Output the (X, Y) coordinate of the center of the cell containing the given text.  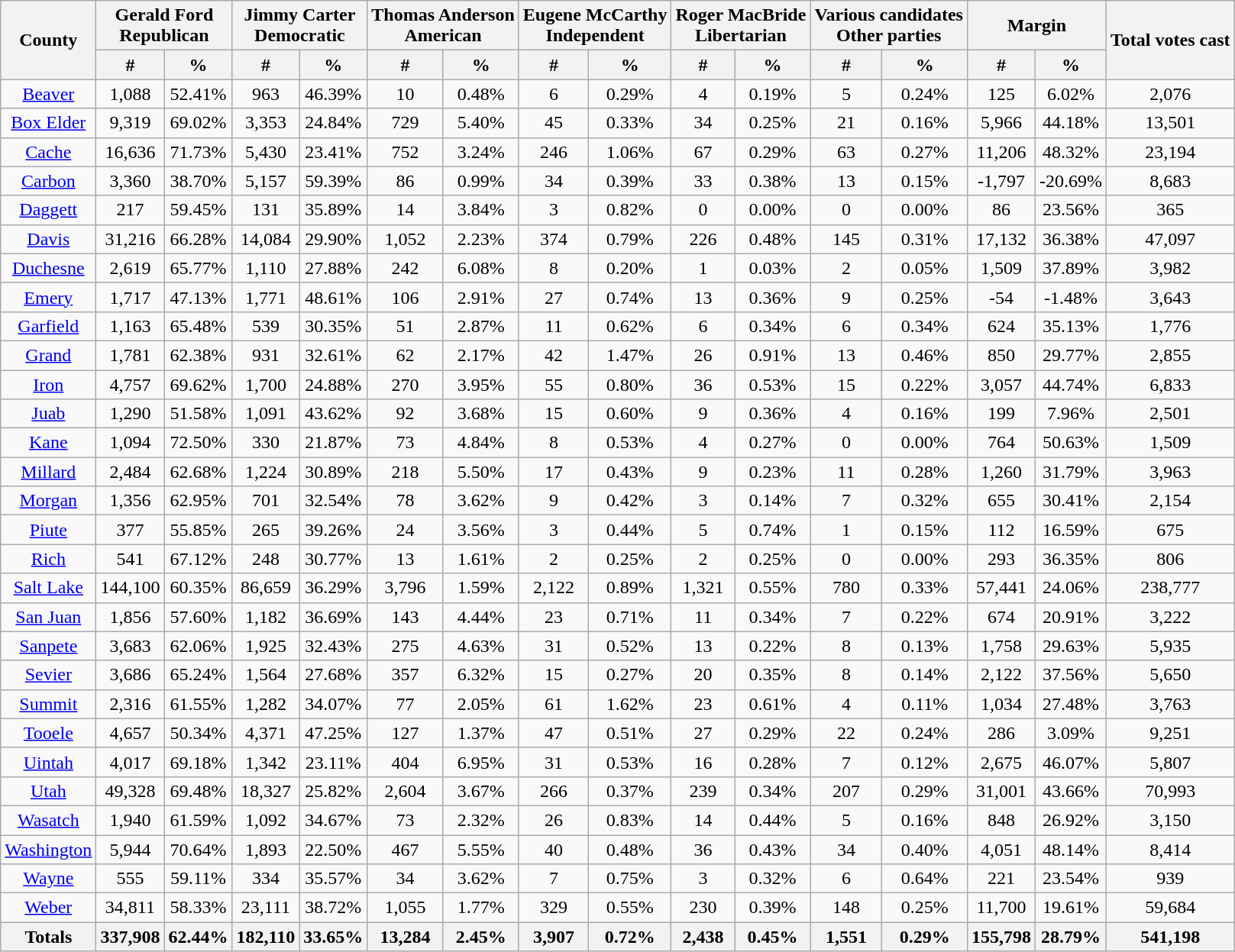
541,198 (1171, 937)
226 (703, 239)
1,771 (266, 297)
1.47% (630, 355)
701 (266, 501)
112 (1001, 530)
23,111 (266, 908)
23.54% (1071, 879)
2.23% (481, 239)
0.82% (630, 210)
44.74% (1071, 384)
357 (405, 675)
5,157 (266, 181)
Wasatch (49, 820)
5,935 (1171, 646)
3,796 (405, 588)
199 (1001, 414)
0.20% (630, 268)
8,683 (1171, 181)
0.80% (630, 384)
26.92% (1071, 820)
8,414 (1171, 850)
4,657 (130, 733)
Thomas AndersonAmerican (443, 26)
62.06% (199, 646)
1.61% (481, 559)
69.18% (199, 762)
1,551 (846, 937)
36.38% (1071, 239)
3,907 (553, 937)
-54 (1001, 297)
25.82% (333, 791)
148 (846, 908)
92 (405, 414)
329 (553, 908)
55.85% (199, 530)
30.41% (1071, 501)
1,700 (266, 384)
3,353 (266, 123)
2,619 (130, 268)
5,430 (266, 152)
0.42% (630, 501)
931 (266, 355)
4.63% (481, 646)
10 (405, 94)
246 (553, 152)
2,076 (1171, 94)
Garfield (49, 326)
334 (266, 879)
377 (130, 530)
55 (553, 384)
330 (266, 443)
30.89% (333, 472)
0.19% (773, 94)
1,776 (1171, 326)
467 (405, 850)
27.88% (333, 268)
61 (553, 704)
555 (130, 879)
207 (846, 791)
69.02% (199, 123)
-1,797 (1001, 181)
Piute (49, 530)
248 (266, 559)
5.50% (481, 472)
35.57% (333, 879)
0.64% (924, 879)
1,564 (266, 675)
1,091 (266, 414)
0.99% (481, 181)
2,316 (130, 704)
655 (1001, 501)
3.68% (481, 414)
13,284 (405, 937)
0.91% (773, 355)
5,807 (1171, 762)
5.55% (481, 850)
Roger MacBrideLibertarian (741, 26)
52.41% (199, 94)
3.95% (481, 384)
0.61% (773, 704)
78 (405, 501)
Kane (49, 443)
143 (405, 617)
239 (703, 791)
4.44% (481, 617)
35.89% (333, 210)
7.96% (1071, 414)
Juab (49, 414)
1,781 (130, 355)
0.13% (924, 646)
3,222 (1171, 617)
1.59% (481, 588)
Iron (49, 384)
County (49, 40)
218 (405, 472)
293 (1001, 559)
0.38% (773, 181)
Wayne (49, 879)
217 (130, 210)
0.03% (773, 268)
1,163 (130, 326)
27.68% (333, 675)
Emery (49, 297)
65.48% (199, 326)
62.95% (199, 501)
182,110 (266, 937)
0.60% (630, 414)
2,855 (1171, 355)
5,944 (130, 850)
24.84% (333, 123)
Box Elder (49, 123)
848 (1001, 820)
16.59% (1071, 530)
Gerald FordRepublican (164, 26)
61.55% (199, 704)
1.06% (630, 152)
11,700 (1001, 908)
32.61% (333, 355)
365 (1171, 210)
2,604 (405, 791)
6.02% (1071, 94)
Grand (49, 355)
14,084 (266, 239)
Summit (49, 704)
1,282 (266, 704)
34.67% (333, 820)
36.29% (333, 588)
62.44% (199, 937)
34,811 (130, 908)
Washington (49, 850)
Margin (1036, 26)
752 (405, 152)
59.11% (199, 879)
Jimmy CarterDemocratic (299, 26)
57.60% (199, 617)
4,017 (130, 762)
1.62% (630, 704)
144,100 (130, 588)
1,321 (703, 588)
3.24% (481, 152)
-20.69% (1071, 181)
77 (405, 704)
1,052 (405, 239)
57,441 (1001, 588)
51 (405, 326)
11,206 (1001, 152)
4,757 (130, 384)
28.79% (1071, 937)
4,051 (1001, 850)
Totals (49, 937)
Tooele (49, 733)
0.79% (630, 239)
221 (1001, 879)
729 (405, 123)
624 (1001, 326)
Total votes cast (1171, 40)
2.17% (481, 355)
0.89% (630, 588)
13,501 (1171, 123)
17,132 (1001, 239)
50.34% (199, 733)
58.33% (199, 908)
0.75% (630, 879)
0.46% (924, 355)
131 (266, 210)
48.14% (1071, 850)
374 (553, 239)
3,683 (130, 646)
27.48% (1071, 704)
29.63% (1071, 646)
3,686 (130, 675)
266 (553, 791)
1.37% (481, 733)
San Juan (49, 617)
29.90% (333, 239)
0.23% (773, 472)
23,194 (1171, 152)
47.13% (199, 297)
3,643 (1171, 297)
764 (1001, 443)
106 (405, 297)
Utah (49, 791)
155,798 (1001, 937)
2.45% (481, 937)
40 (553, 850)
1,034 (1001, 704)
3,360 (130, 181)
1,055 (405, 908)
16,636 (130, 152)
Carbon (49, 181)
Salt Lake (49, 588)
65.77% (199, 268)
23.11% (333, 762)
Various candidatesOther parties (889, 26)
3,150 (1171, 820)
674 (1001, 617)
780 (846, 588)
0.52% (630, 646)
Davis (49, 239)
32.43% (333, 646)
0.62% (630, 326)
3.67% (481, 791)
34.07% (333, 704)
1,717 (130, 297)
0.35% (773, 675)
29.77% (1071, 355)
23.41% (333, 152)
Daggett (49, 210)
0.72% (630, 937)
Eugene McCarthyIndependent (595, 26)
38.72% (333, 908)
59.39% (333, 181)
3,963 (1171, 472)
69.48% (199, 791)
42 (553, 355)
33 (703, 181)
47 (553, 733)
939 (1171, 879)
35.13% (1071, 326)
963 (266, 94)
-1.48% (1071, 297)
Sanpete (49, 646)
67 (703, 152)
0.31% (924, 239)
0.71% (630, 617)
1,758 (1001, 646)
31,001 (1001, 791)
24.06% (1071, 588)
47,097 (1171, 239)
69.62% (199, 384)
59.45% (199, 210)
1.77% (481, 908)
59,684 (1171, 908)
Sevier (49, 675)
48.32% (1071, 152)
60.35% (199, 588)
541 (130, 559)
145 (846, 239)
286 (1001, 733)
3,057 (1001, 384)
539 (266, 326)
51.58% (199, 414)
6.08% (481, 268)
32.54% (333, 501)
37.89% (1071, 268)
16 (703, 762)
44.18% (1071, 123)
30.35% (333, 326)
1,290 (130, 414)
49,328 (130, 791)
270 (405, 384)
2,675 (1001, 762)
1,092 (266, 820)
9,251 (1171, 733)
Beaver (49, 94)
0.12% (924, 762)
1,088 (130, 94)
31,216 (130, 239)
6.32% (481, 675)
48.61% (333, 297)
24 (405, 530)
Morgan (49, 501)
4.84% (481, 443)
0.11% (924, 704)
0.51% (630, 733)
1,925 (266, 646)
1,224 (266, 472)
Uintah (49, 762)
125 (1001, 94)
31.79% (1071, 472)
3,763 (1171, 704)
238,777 (1171, 588)
Millard (49, 472)
5,966 (1001, 123)
65.24% (199, 675)
20 (703, 675)
62.38% (199, 355)
62.68% (199, 472)
1,342 (266, 762)
1,893 (266, 850)
50.63% (1071, 443)
275 (405, 646)
18,327 (266, 791)
5,650 (1171, 675)
67.12% (199, 559)
6.95% (481, 762)
850 (1001, 355)
38.70% (199, 181)
2,154 (1171, 501)
230 (703, 908)
22 (846, 733)
36.35% (1071, 559)
3.56% (481, 530)
70,993 (1171, 791)
47.25% (333, 733)
127 (405, 733)
2.91% (481, 297)
24.88% (333, 384)
2,484 (130, 472)
61.59% (199, 820)
2,438 (703, 937)
71.73% (199, 152)
17 (553, 472)
22.50% (333, 850)
62 (405, 355)
30.77% (333, 559)
36.69% (333, 617)
1,094 (130, 443)
1,182 (266, 617)
2,501 (1171, 414)
45 (553, 123)
5.40% (481, 123)
1,356 (130, 501)
39.26% (333, 530)
9,319 (130, 123)
4,371 (266, 733)
3.09% (1071, 733)
70.64% (199, 850)
2.32% (481, 820)
72.50% (199, 443)
404 (405, 762)
1,260 (1001, 472)
Duchesne (49, 268)
Rich (49, 559)
242 (405, 268)
2.87% (481, 326)
0.40% (924, 850)
Weber (49, 908)
1,940 (130, 820)
3,982 (1171, 268)
86,659 (266, 588)
23.56% (1071, 210)
0.37% (630, 791)
33.65% (333, 937)
675 (1171, 530)
1,110 (266, 268)
19.61% (1071, 908)
2.05% (481, 704)
66.28% (199, 239)
3.84% (481, 210)
63 (846, 152)
21.87% (333, 443)
1,856 (130, 617)
46.07% (1071, 762)
0.05% (924, 268)
43.62% (333, 414)
37.56% (1071, 675)
20.91% (1071, 617)
265 (266, 530)
21 (846, 123)
0.83% (630, 820)
6,833 (1171, 384)
0.45% (773, 937)
46.39% (333, 94)
337,908 (130, 937)
Cache (49, 152)
806 (1171, 559)
43.66% (1071, 791)
